Detect which cell encompasses the target text, then output its [x, y] center coordinate. 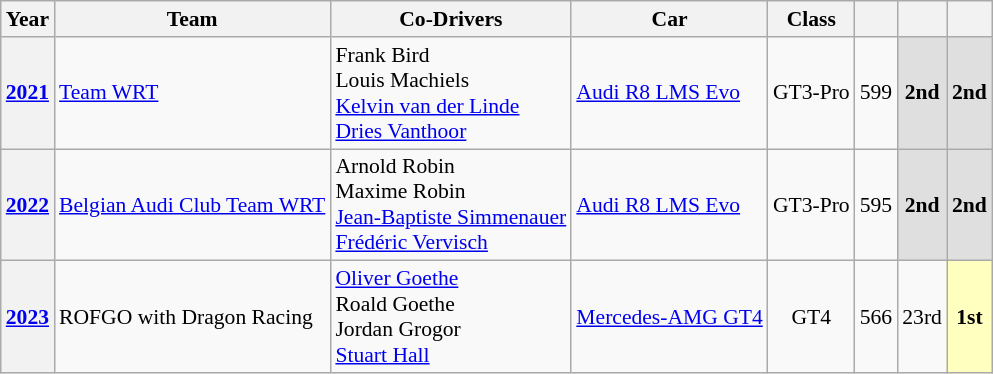
Car [670, 19]
595 [876, 205]
2022 [28, 205]
1st [970, 317]
Oliver Goethe Roald Goethe Jordan Grogor Stuart Hall [450, 317]
Team WRT [192, 93]
Co-Drivers [450, 19]
GT4 [812, 317]
599 [876, 93]
ROFGO with Dragon Racing [192, 317]
Arnold Robin Maxime Robin Jean-Baptiste Simmenauer Frédéric Vervisch [450, 205]
23rd [922, 317]
Class [812, 19]
566 [876, 317]
2023 [28, 317]
Frank Bird Louis Machiels Kelvin van der Linde Dries Vanthoor [450, 93]
Team [192, 19]
Belgian Audi Club Team WRT [192, 205]
2021 [28, 93]
Mercedes-AMG GT4 [670, 317]
Year [28, 19]
